Scan for the cell matching the given text and deliver its (X, Y) coordinate at center. 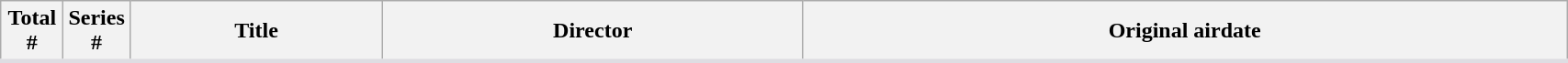
Total# (32, 31)
Title (255, 31)
Director (593, 31)
Original airdate (1185, 31)
Series# (96, 31)
